Locate the cell with the specified text and output its (x, y) center coordinate. 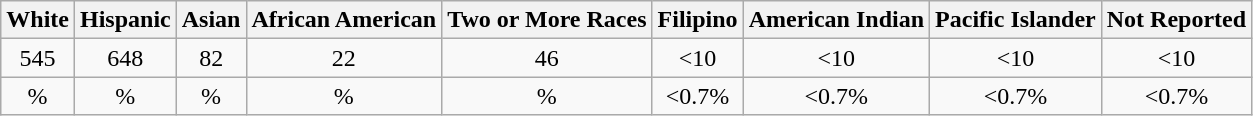
Not Reported (1176, 20)
African American (344, 20)
American Indian (836, 20)
Asian (211, 20)
Hispanic (125, 20)
545 (38, 58)
Pacific Islander (1016, 20)
White (38, 20)
82 (211, 58)
Two or More Races (547, 20)
Filipino (698, 20)
46 (547, 58)
648 (125, 58)
22 (344, 58)
